Locate the cell with the specified text and output its [x, y] center coordinate. 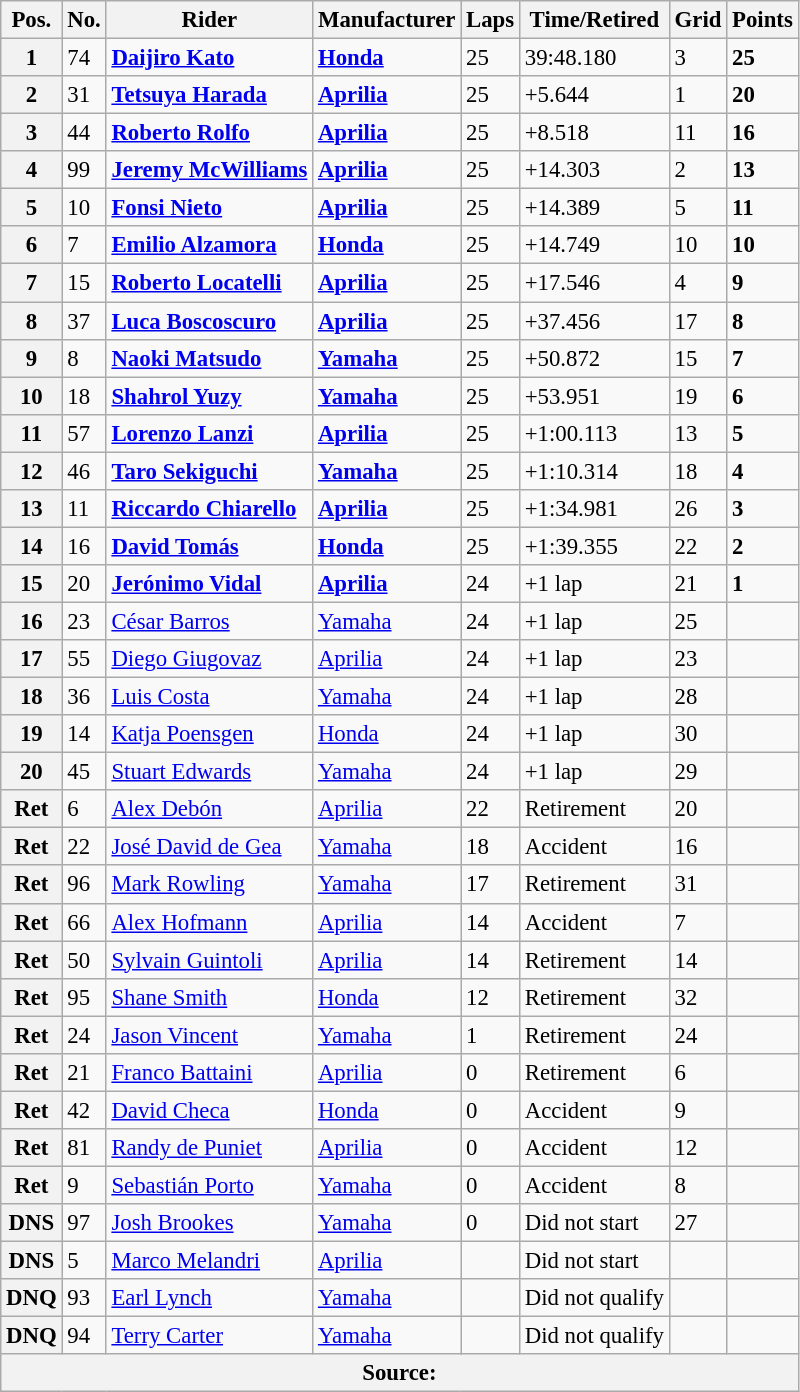
Luca Boscoscuro [210, 321]
32 [698, 997]
Manufacturer [387, 20]
David Tomás [210, 546]
Tetsuya Harada [210, 95]
50 [84, 960]
Roberto Rolfo [210, 133]
42 [84, 1110]
36 [84, 697]
57 [84, 433]
96 [84, 885]
+8.518 [594, 133]
Pos. [32, 20]
Riccardo Chiarello [210, 509]
46 [84, 471]
+53.951 [594, 396]
Mark Rowling [210, 885]
Rider [210, 20]
Randy de Puniet [210, 1148]
99 [84, 170]
39:48.180 [594, 58]
Naoki Matsudo [210, 358]
+50.872 [594, 358]
Sebastián Porto [210, 1185]
Laps [490, 20]
+1:34.981 [594, 509]
Josh Brookes [210, 1223]
Taro Sekiguchi [210, 471]
+14.389 [594, 208]
26 [698, 509]
Alex Debón [210, 809]
45 [84, 772]
81 [84, 1148]
David Checa [210, 1110]
+37.456 [594, 321]
Grid [698, 20]
Shane Smith [210, 997]
Diego Giugovaz [210, 659]
Roberto Locatelli [210, 283]
30 [698, 734]
66 [84, 922]
Shahrol Yuzy [210, 396]
Alex Hofmann [210, 922]
+1:00.113 [594, 433]
Jerónimo Vidal [210, 584]
José David de Gea [210, 847]
Luis Costa [210, 697]
Emilio Alzamora [210, 245]
César Barros [210, 621]
Franco Battaini [210, 1073]
+1:39.355 [594, 546]
No. [84, 20]
74 [84, 58]
94 [84, 1336]
44 [84, 133]
Source: [400, 1373]
Time/Retired [594, 20]
Terry Carter [210, 1336]
97 [84, 1223]
Jason Vincent [210, 1035]
Jeremy McWilliams [210, 170]
Earl Lynch [210, 1298]
+17.546 [594, 283]
Stuart Edwards [210, 772]
Katja Poensgen [210, 734]
+14.749 [594, 245]
Daijiro Kato [210, 58]
Marco Melandri [210, 1261]
+5.644 [594, 95]
29 [698, 772]
37 [84, 321]
28 [698, 697]
+14.303 [594, 170]
+1:10.314 [594, 471]
Sylvain Guintoli [210, 960]
Lorenzo Lanzi [210, 433]
Points [762, 20]
55 [84, 659]
27 [698, 1223]
93 [84, 1298]
Fonsi Nieto [210, 208]
95 [84, 997]
